Determine the [x, y] coordinate at the center of the cell enclosing the given text.  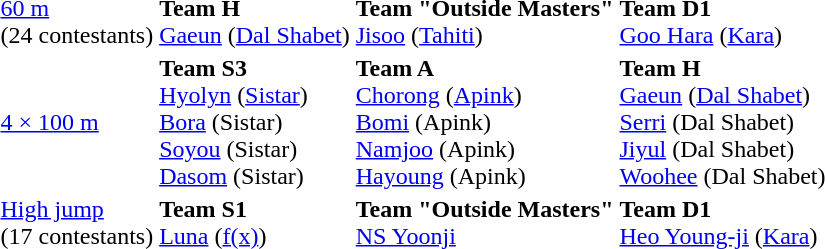
Team S3Hyolyn (Sistar)Bora (Sistar)Soyou (Sistar)Dasom (Sistar) [255, 122]
Team AChorong (Apink)Bomi (Apink)Namjoo (Apink)Hayoung (Apink) [484, 122]
